Search for the cell housing the specified text and yield its [x, y] center coordinate. 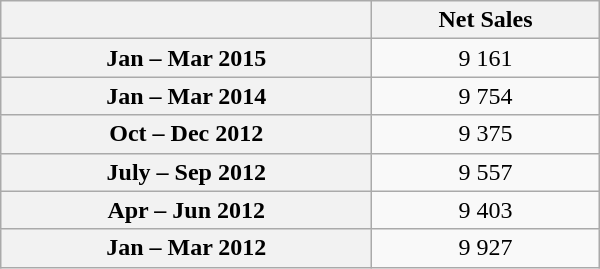
Jan – Mar 2014 [186, 96]
9 375 [486, 134]
Jan – Mar 2015 [186, 58]
Jan – Mar 2012 [186, 248]
July – Sep 2012 [186, 172]
Apr – Jun 2012 [186, 210]
9 557 [486, 172]
9 754 [486, 96]
Oct – Dec 2012 [186, 134]
9 161 [486, 58]
9 927 [486, 248]
Net Sales [486, 20]
9 403 [486, 210]
